Extract the [x, y] coordinate from the center of the cell holding the provided text.  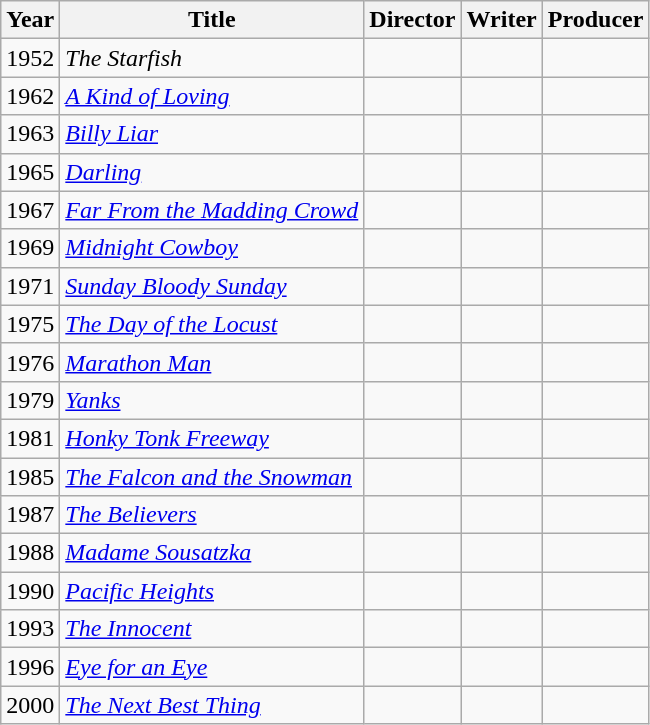
The Day of the Locust [212, 324]
The Innocent [212, 629]
1988 [30, 553]
Madame Sousatzka [212, 553]
1975 [30, 324]
1969 [30, 248]
Midnight Cowboy [212, 248]
1967 [30, 210]
1962 [30, 96]
Year [30, 20]
1979 [30, 400]
Producer [596, 20]
The Starfish [212, 58]
Billy Liar [212, 134]
Pacific Heights [212, 591]
1985 [30, 477]
1993 [30, 629]
2000 [30, 705]
Honky Tonk Freeway [212, 438]
The Believers [212, 515]
1987 [30, 515]
Title [212, 20]
Darling [212, 172]
A Kind of Loving [212, 96]
Sunday Bloody Sunday [212, 286]
1952 [30, 58]
Marathon Man [212, 362]
Yanks [212, 400]
Writer [502, 20]
1990 [30, 591]
Eye for an Eye [212, 667]
1981 [30, 438]
Far From the Madding Crowd [212, 210]
Director [412, 20]
1963 [30, 134]
The Next Best Thing [212, 705]
1965 [30, 172]
1971 [30, 286]
1976 [30, 362]
1996 [30, 667]
The Falcon and the Snowman [212, 477]
